Locate the cell with the specified text and output its [x, y] center coordinate. 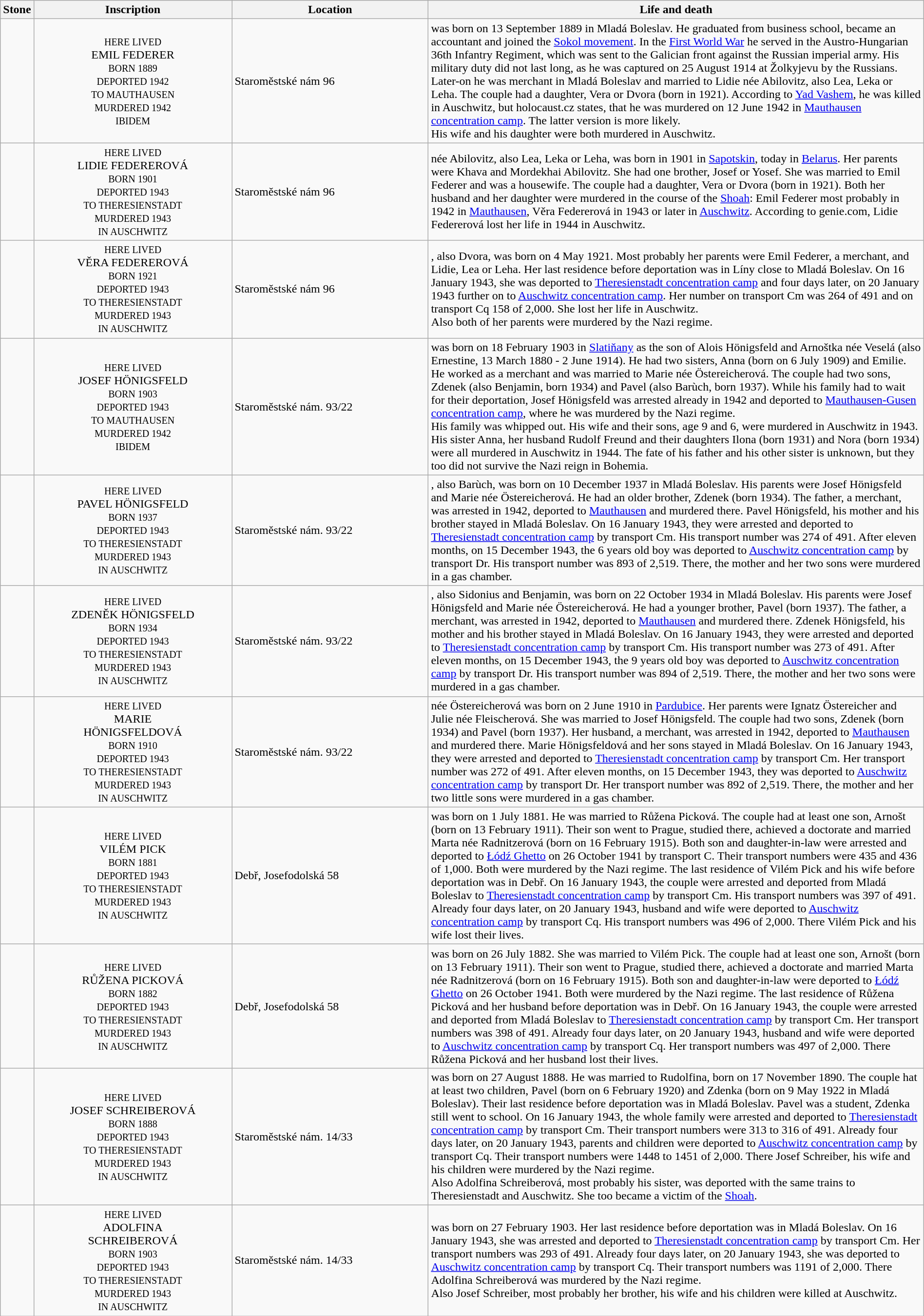
HERE LIVEDVILÉM PICKBORN 1881DEPORTED 1943TO THERESIENSTADTMURDERED 1943IN AUSCHWITZ [133, 876]
Stone [17, 10]
HERE LIVEDVĚRA FEDEREROVÁBORN 1921DEPORTED 1943TO THERESIENSTADTMURDERED 1943IN AUSCHWITZ [133, 289]
HERE LIVEDEMIL FEDERERBORN 1889DEPORTED 1942TO MAUTHAUSENMURDERED 1942IBIDEM [133, 81]
HERE LIVEDMARIEHÖNIGSFELDOVÁBORN 1910DEPORTED 1943TO THERESIENSTADTMURDERED 1943IN AUSCHWITZ [133, 752]
HERE LIVEDZDENĚK HÖNIGSFELDBORN 1934DEPORTED 1943TO THERESIENSTADTMURDERED 1943IN AUSCHWITZ [133, 641]
Location [330, 10]
HERE LIVEDPAVEL HÖNIGSFELDBORN 1937DEPORTED 1943TO THERESIENSTADTMURDERED 1943IN AUSCHWITZ [133, 530]
HERE LIVEDADOLFINASCHREIBEROVÁBORN 1903DEPORTED 1943TO THERESIENSTADTMURDERED 1943IN AUSCHWITZ [133, 1260]
HERE LIVEDJOSEF SCHREIBEROVÁBORN 1888DEPORTED 1943TO THERESIENSTADTMURDERED 1943IN AUSCHWITZ [133, 1136]
HERE LIVEDLIDIE FEDEREROVÁBORN 1901DEPORTED 1943TO THERESIENSTADTMURDERED 1943IN AUSCHWITZ [133, 192]
Life and death [676, 10]
HERE LIVEDJOSEF HÖNIGSFELDBORN 1903DEPORTED 1943TO MAUTHAUSENMURDERED 1942IBIDEM [133, 407]
HERE LIVEDRŮŽENA PICKOVÁBORN 1882DEPORTED 1943TO THERESIENSTADTMURDERED 1943IN AUSCHWITZ [133, 1006]
Inscription [133, 10]
